Find where the given text appears and provide that cell's center as [X, Y] coordinate. 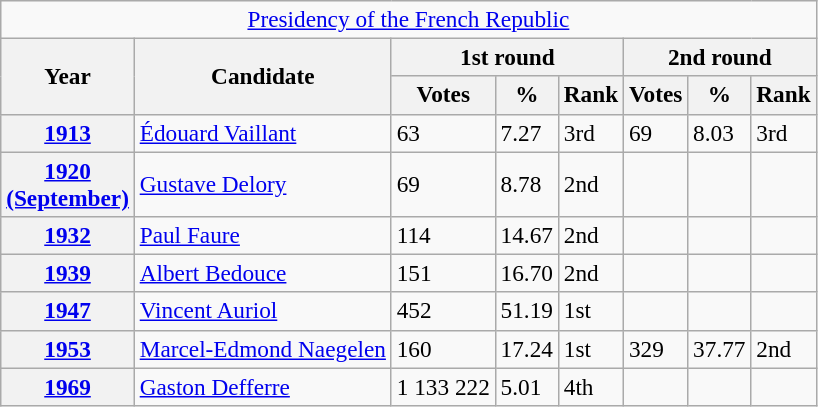
16.70 [526, 273]
Candidate [262, 76]
2nd round [720, 57]
151 [443, 273]
1st round [507, 57]
8.78 [526, 184]
1953 [68, 349]
Édouard Vaillant [262, 133]
Vincent Auriol [262, 311]
Gaston Defferre [262, 386]
4th [590, 386]
160 [443, 349]
Paul Faure [262, 235]
1932 [68, 235]
452 [443, 311]
1939 [68, 273]
63 [443, 133]
17.24 [526, 349]
1 133 222 [443, 386]
114 [443, 235]
Year [68, 76]
1947 [68, 311]
1920(September) [68, 184]
8.03 [720, 133]
Gustave Delory [262, 184]
1969 [68, 386]
37.77 [720, 349]
1913 [68, 133]
5.01 [526, 386]
Marcel-Edmond Naegelen [262, 349]
Albert Bedouce [262, 273]
329 [655, 349]
14.67 [526, 235]
7.27 [526, 133]
Presidency of the French Republic [408, 19]
51.19 [526, 311]
